Scan for the cell matching the given text and deliver its (x, y) coordinate at center. 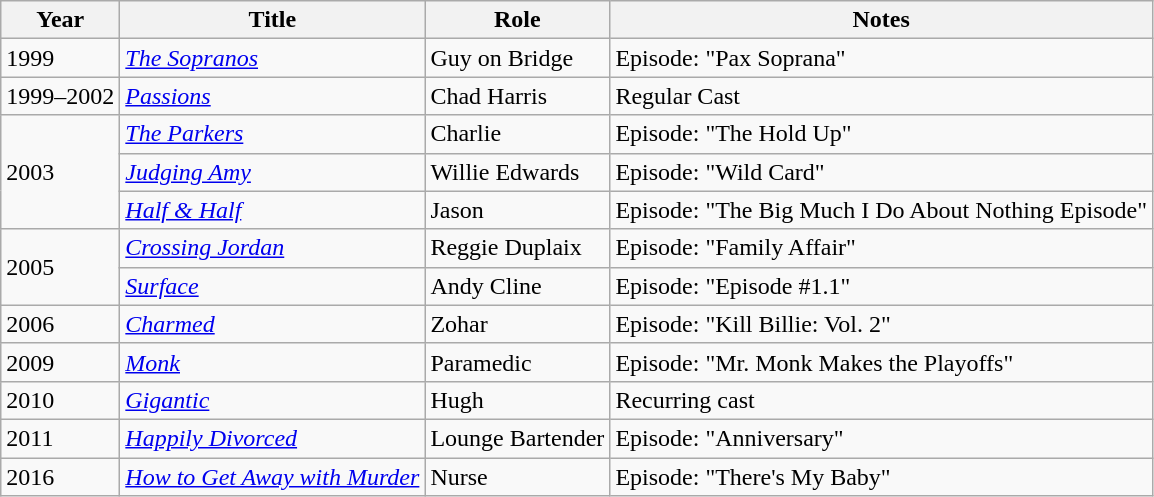
Episode: "Anniversary" (882, 438)
Half & Half (272, 210)
Surface (272, 286)
Regular Cast (882, 96)
Notes (882, 20)
Charmed (272, 324)
Episode: "Kill Billie: Vol. 2" (882, 324)
Lounge Bartender (518, 438)
Charlie (518, 134)
2006 (60, 324)
Happily Divorced (272, 438)
Passions (272, 96)
Episode: "Wild Card" (882, 172)
2010 (60, 400)
Hugh (518, 400)
Andy Cline (518, 286)
Monk (272, 362)
The Parkers (272, 134)
1999 (60, 58)
Title (272, 20)
Paramedic (518, 362)
2009 (60, 362)
How to Get Away with Murder (272, 477)
Episode: "Pax Soprana" (882, 58)
Gigantic (272, 400)
Year (60, 20)
Episode: "Episode #1.1" (882, 286)
Willie Edwards (518, 172)
Recurring cast (882, 400)
Episode: "Mr. Monk Makes the Playoffs" (882, 362)
2005 (60, 267)
Episode: "There's My Baby" (882, 477)
Guy on Bridge (518, 58)
Reggie Duplaix (518, 248)
Episode: "Family Affair" (882, 248)
Chad Harris (518, 96)
Episode: "The Big Much I Do About Nothing Episode" (882, 210)
1999–2002 (60, 96)
Nurse (518, 477)
Jason (518, 210)
Episode: "The Hold Up" (882, 134)
2011 (60, 438)
Zohar (518, 324)
Role (518, 20)
The Sopranos (272, 58)
Crossing Jordan (272, 248)
Judging Amy (272, 172)
2003 (60, 172)
2016 (60, 477)
